Identify which cell holds the provided text, then report its [x, y] central coordinate. 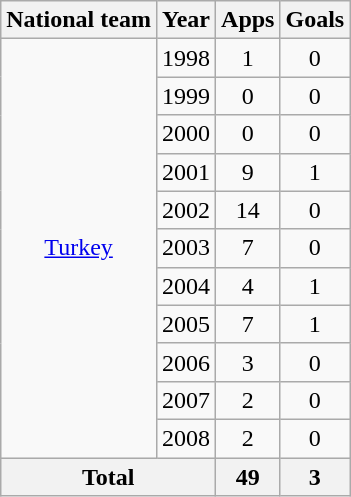
1999 [186, 96]
Apps [248, 20]
Turkey [79, 248]
2004 [186, 286]
2000 [186, 134]
1998 [186, 58]
14 [248, 210]
2008 [186, 438]
49 [248, 477]
Goals [315, 20]
9 [248, 172]
2001 [186, 172]
2003 [186, 248]
Total [108, 477]
2006 [186, 362]
4 [248, 286]
2007 [186, 400]
National team [79, 20]
2002 [186, 210]
2005 [186, 324]
Year [186, 20]
